Locate the cell with the specified text and output its [X, Y] center coordinate. 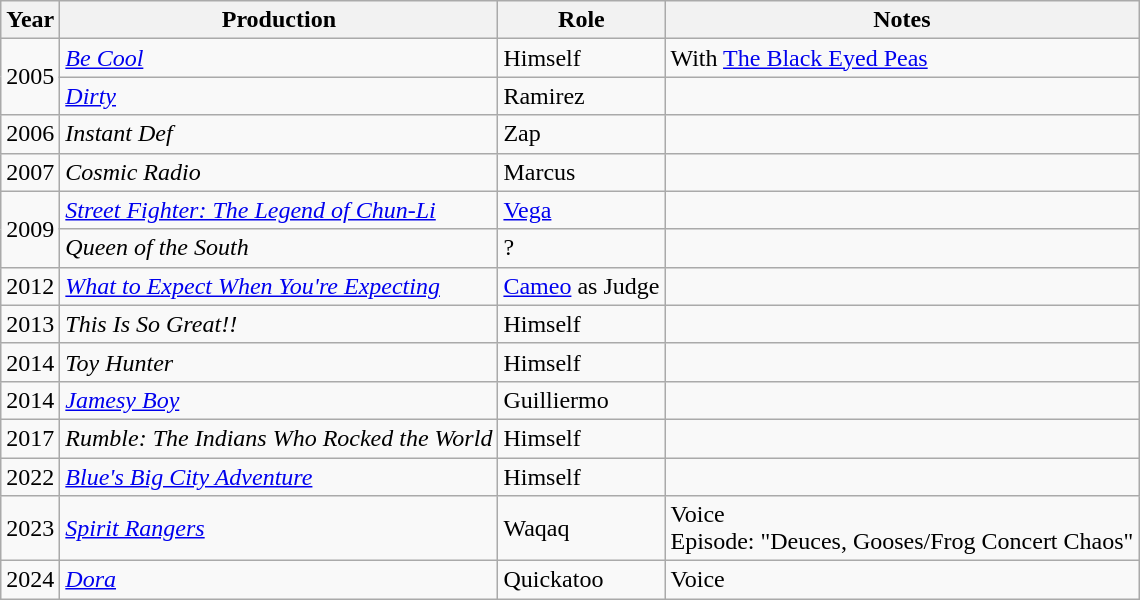
Voice [902, 580]
Toy Hunter [279, 362]
2005 [30, 77]
Zap [582, 134]
Blue's Big City Adventure [279, 477]
2013 [30, 324]
Rumble: The Indians Who Rocked the World [279, 438]
Spirit Rangers [279, 528]
? [582, 248]
2022 [30, 477]
Instant Def [279, 134]
Be Cool [279, 58]
Vega [582, 210]
With The Black Eyed Peas [902, 58]
Queen of the South [279, 248]
Ramirez [582, 96]
2009 [30, 229]
Cosmic Radio [279, 172]
Marcus [582, 172]
Production [279, 20]
Notes [902, 20]
Jamesy Boy [279, 400]
2017 [30, 438]
Role [582, 20]
2007 [30, 172]
Quickatoo [582, 580]
VoiceEpisode: "Deuces, Gooses/Frog Concert Chaos" [902, 528]
Year [30, 20]
2012 [30, 286]
Cameo as Judge [582, 286]
2023 [30, 528]
Dirty [279, 96]
Guilliermo [582, 400]
This Is So Great!! [279, 324]
2006 [30, 134]
Dora [279, 580]
What to Expect When You're Expecting [279, 286]
Street Fighter: The Legend of Chun-Li [279, 210]
Waqaq [582, 528]
2024 [30, 580]
